Locate the cell with the specified text and output its (X, Y) center coordinate. 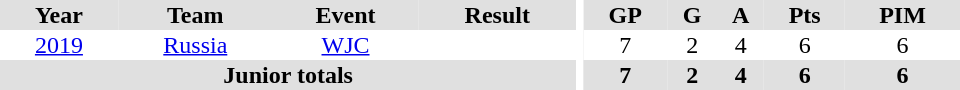
Pts (804, 15)
Team (196, 15)
GP (625, 15)
2019 (59, 45)
A (740, 15)
Russia (196, 45)
Result (497, 15)
Year (59, 15)
Event (346, 15)
Junior totals (288, 75)
WJC (346, 45)
PIM (902, 15)
G (692, 15)
